Find where the given text appears and provide that cell's center as (x, y) coordinate. 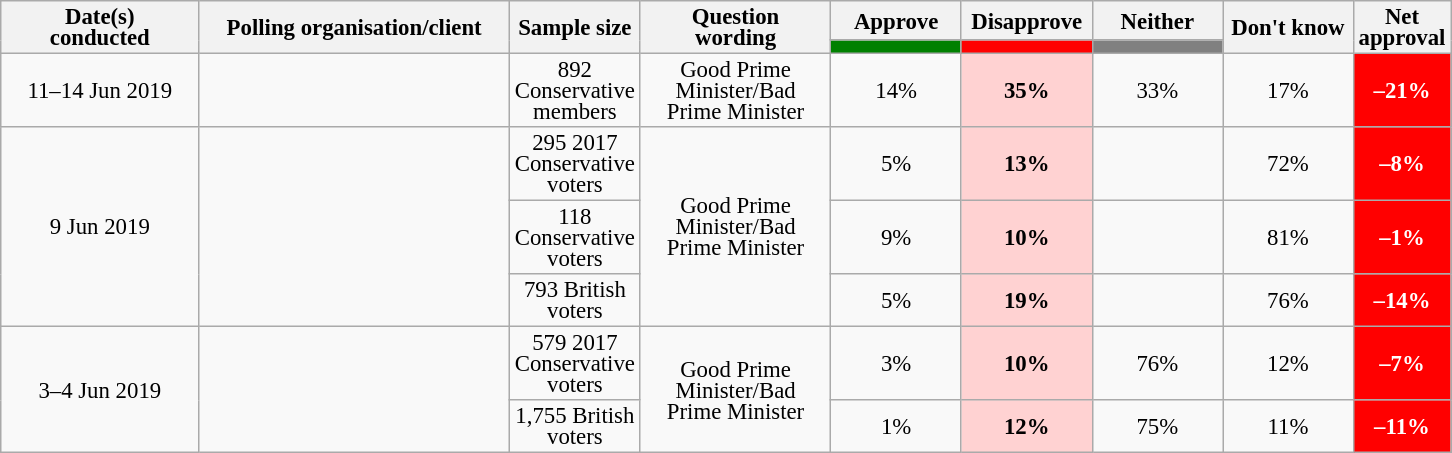
579 2017 Conservative voters (574, 364)
13% (1026, 164)
3% (896, 364)
–21% (1402, 91)
11–14 Jun 2019 (100, 91)
118 Conservative voters (574, 238)
793 British voters (574, 300)
14% (896, 91)
3–4 Jun 2019 (100, 390)
11% (1288, 426)
Sample size (574, 28)
–14% (1402, 300)
Questionwording (736, 28)
295 2017 Conservative voters (574, 164)
–7% (1402, 364)
Don't know (1288, 28)
Disapprove (1026, 20)
81% (1288, 238)
17% (1288, 91)
Polling organisation/client (354, 28)
Approve (896, 20)
9 Jun 2019 (100, 227)
–8% (1402, 164)
Net approval (1402, 28)
1,755 British voters (574, 426)
Neither (1158, 20)
–11% (1402, 426)
72% (1288, 164)
9% (896, 238)
892 Conservative members (574, 91)
–1% (1402, 238)
Date(s)conducted (100, 28)
33% (1158, 91)
19% (1026, 300)
75% (1158, 426)
1% (896, 426)
35% (1026, 91)
